Output the [x, y] coordinate of the center of the cell containing the given text.  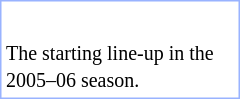
The starting line-up in the 2005–06 season. [120, 66]
